Determine the (x, y) coordinate at the center of the cell enclosing the given text.  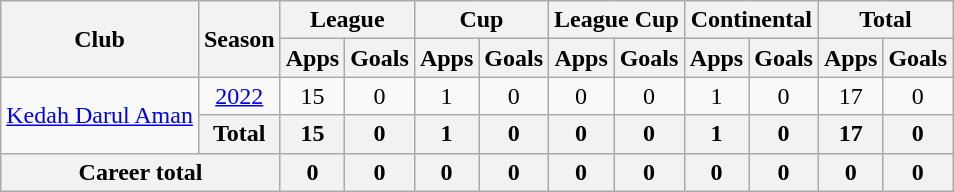
Season (239, 39)
Career total (140, 172)
Kedah Darul Aman (100, 115)
Club (100, 39)
League (347, 20)
League Cup (617, 20)
Cup (481, 20)
2022 (239, 96)
Continental (751, 20)
